Locate the cell with the specified text and output its [X, Y] center coordinate. 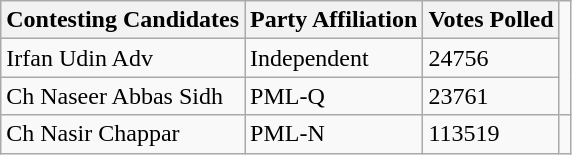
Contesting Candidates [123, 20]
113519 [491, 134]
Party Affiliation [334, 20]
PML-Q [334, 96]
PML-N [334, 134]
Irfan Udin Adv [123, 58]
Votes Polled [491, 20]
Independent [334, 58]
23761 [491, 96]
Ch Nasir Chappar [123, 134]
Ch Naseer Abbas Sidh [123, 96]
24756 [491, 58]
